Output the (x, y) coordinate of the center of the cell containing the given text.  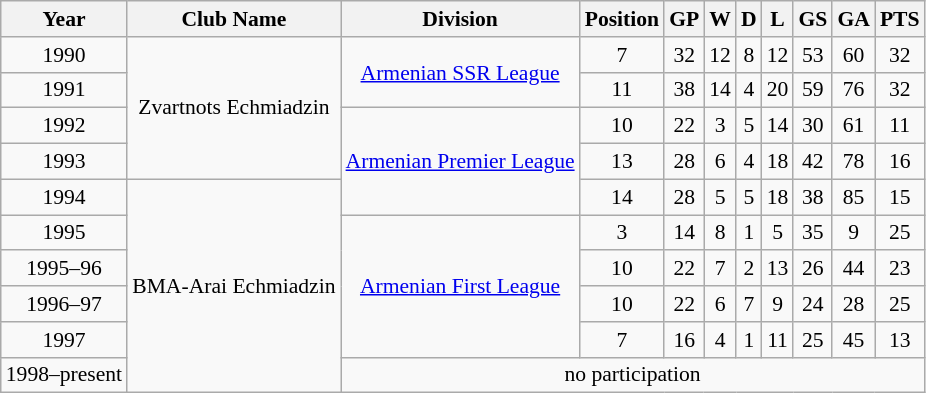
2 (749, 269)
1997 (64, 340)
1990 (64, 55)
35 (812, 233)
1992 (64, 126)
1995–96 (64, 269)
26 (812, 269)
PTS (900, 19)
GP (684, 19)
Zvartnots Echmiadzin (234, 108)
1998–present (64, 375)
Year (64, 19)
Armenian First League (460, 286)
45 (854, 340)
no participation (633, 375)
GS (812, 19)
1991 (64, 90)
24 (812, 304)
76 (854, 90)
60 (854, 55)
15 (900, 197)
Division (460, 19)
1996–97 (64, 304)
D (749, 19)
Armenian SSR League (460, 72)
53 (812, 55)
1993 (64, 162)
78 (854, 162)
L (778, 19)
Position (622, 19)
30 (812, 126)
Club Name (234, 19)
42 (812, 162)
59 (812, 90)
BMA-Arai Echmiadzin (234, 286)
23 (900, 269)
W (720, 19)
1995 (64, 233)
Armenian Premier League (460, 162)
61 (854, 126)
44 (854, 269)
85 (854, 197)
GA (854, 19)
1994 (64, 197)
20 (778, 90)
